Return the [x, y] coordinate for the center point of the cell that contains the specified text.  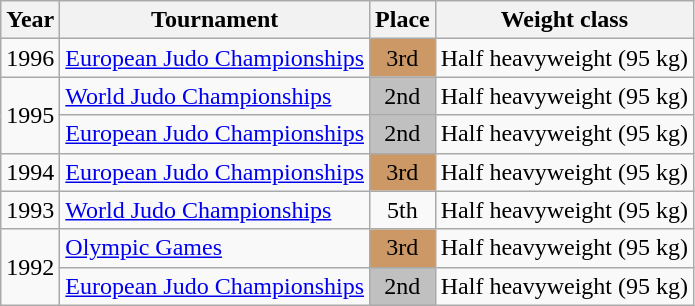
Place [403, 20]
1996 [30, 58]
Olympic Games [215, 248]
1994 [30, 172]
Tournament [215, 20]
1993 [30, 210]
1992 [30, 267]
1995 [30, 115]
5th [403, 210]
Year [30, 20]
Weight class [564, 20]
